Determine the (x, y) coordinate at the center of the cell enclosing the given text.  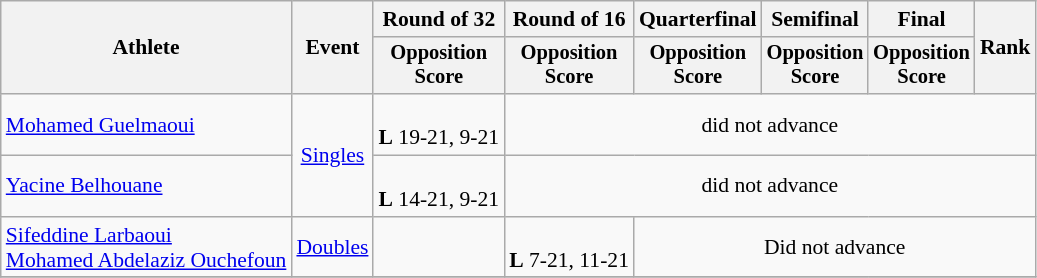
Round of 32 (438, 19)
Singles (332, 155)
Mohamed Guelmaoui (146, 124)
Quarterfinal (698, 19)
Doubles (332, 248)
Sifeddine LarbaouiMohamed Abdelaziz Ouchefoun (146, 248)
Semifinal (816, 19)
Round of 16 (569, 19)
Final (922, 19)
Athlete (146, 48)
Rank (1006, 48)
Did not advance (834, 248)
L 19-21, 9-21 (438, 124)
L 14-21, 9-21 (438, 186)
Event (332, 48)
Yacine Belhouane (146, 186)
L 7-21, 11-21 (569, 248)
